Output the [x, y] coordinate of the center of the cell containing the given text.  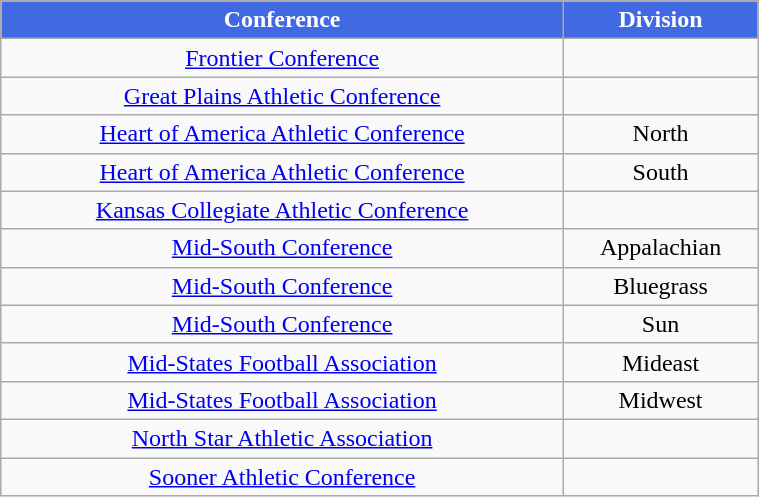
North Star Athletic Association [282, 438]
Conference [282, 20]
Bluegrass [660, 286]
Sooner Athletic Conference [282, 477]
Kansas Collegiate Athletic Conference [282, 210]
Sun [660, 324]
Frontier Conference [282, 58]
Appalachian [660, 248]
Midwest [660, 400]
Mideast [660, 362]
South [660, 172]
Division [660, 20]
Great Plains Athletic Conference [282, 96]
North [660, 134]
